Output the [x, y] coordinate of the center of the cell containing the given text.  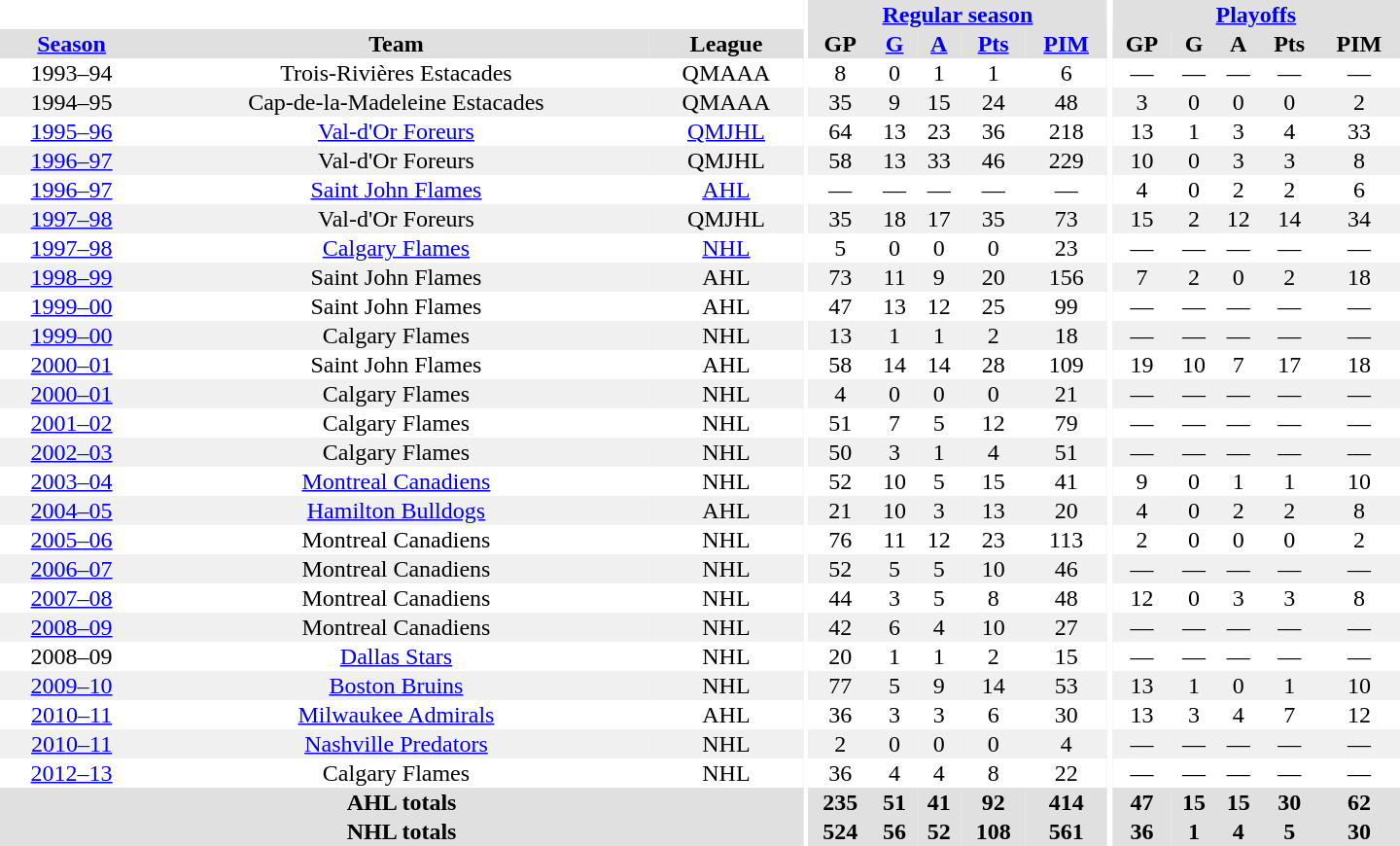
108 [994, 831]
42 [840, 627]
414 [1067, 802]
76 [840, 540]
64 [840, 131]
77 [840, 686]
1993–94 [72, 73]
2002–03 [72, 452]
27 [1067, 627]
Hamilton Bulldogs [396, 511]
Milwaukee Admirals [396, 715]
561 [1067, 831]
2006–07 [72, 569]
Team [396, 44]
Dallas Stars [396, 656]
44 [840, 598]
34 [1359, 219]
19 [1141, 365]
Playoffs [1256, 15]
1994–95 [72, 102]
62 [1359, 802]
Cap-de-la-Madeleine Estacades [396, 102]
2009–10 [72, 686]
2001–02 [72, 423]
25 [994, 306]
79 [1067, 423]
524 [840, 831]
Trois-Rivières Estacades [396, 73]
50 [840, 452]
Nashville Predators [396, 744]
AHL totals [402, 802]
109 [1067, 365]
2007–08 [72, 598]
24 [994, 102]
99 [1067, 306]
Season [72, 44]
1998–99 [72, 277]
218 [1067, 131]
22 [1067, 773]
28 [994, 365]
League [727, 44]
156 [1067, 277]
2004–05 [72, 511]
NHL totals [402, 831]
1995–96 [72, 131]
53 [1067, 686]
2012–13 [72, 773]
56 [894, 831]
92 [994, 802]
2005–06 [72, 540]
2003–04 [72, 481]
Regular season [957, 15]
113 [1067, 540]
Boston Bruins [396, 686]
229 [1067, 160]
235 [840, 802]
